Return the [x, y] coordinate for the center point of the cell that contains the specified text.  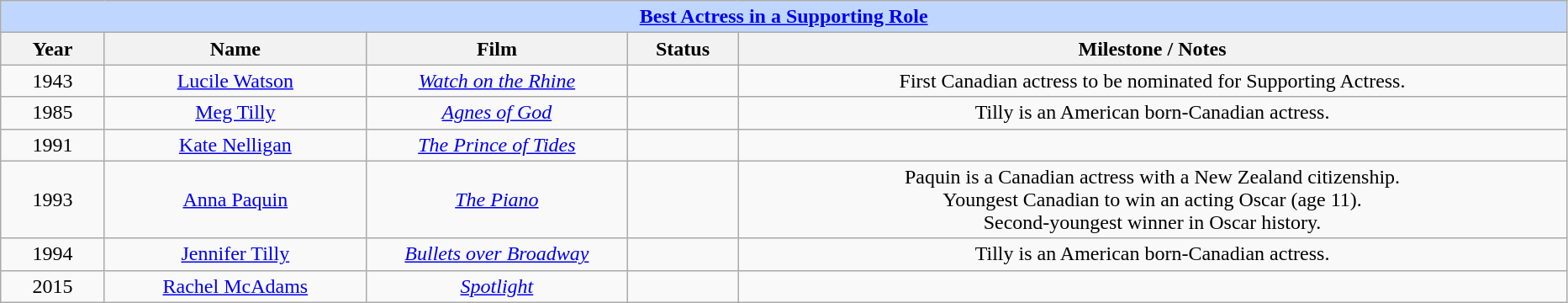
Jennifer Tilly [235, 254]
Anna Paquin [235, 199]
2015 [53, 286]
Watch on the Rhine [496, 81]
Spotlight [496, 286]
Year [53, 49]
Best Actress in a Supporting Role [784, 17]
Name [235, 49]
1991 [53, 145]
Milestone / Notes [1153, 49]
Status [683, 49]
1943 [53, 81]
Kate Nelligan [235, 145]
First Canadian actress to be nominated for Supporting Actress. [1153, 81]
Agnes of God [496, 113]
The Piano [496, 199]
1994 [53, 254]
The Prince of Tides [496, 145]
1985 [53, 113]
Meg Tilly [235, 113]
Film [496, 49]
Rachel McAdams [235, 286]
1993 [53, 199]
Lucile Watson [235, 81]
Bullets over Broadway [496, 254]
